Capture the cell that displays the provided text and extract its [X, Y] central coordinate. 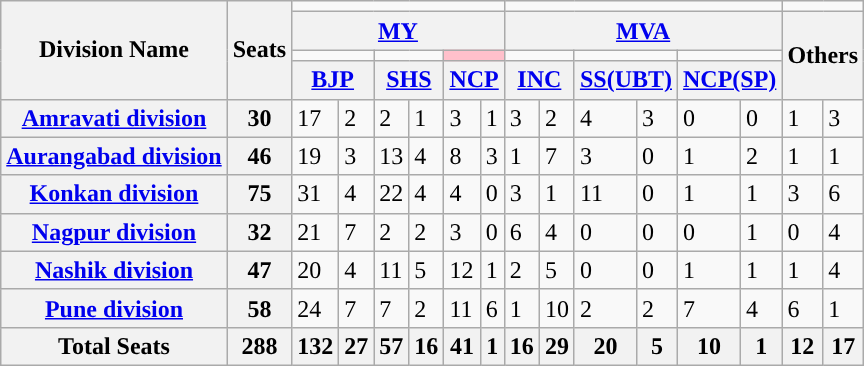
13 [392, 156]
SS(UBT) [626, 80]
Konkan division [114, 194]
BJP [333, 80]
NCP [474, 80]
SHS [409, 80]
47 [259, 270]
31 [316, 194]
Seats [259, 50]
132 [316, 346]
INC [539, 80]
19 [316, 156]
41 [462, 346]
Amravati division [114, 118]
Others [823, 56]
58 [259, 308]
75 [259, 194]
27 [356, 346]
Total Seats [114, 346]
Pune division [114, 308]
24 [316, 308]
57 [392, 346]
30 [259, 118]
46 [259, 156]
21 [316, 232]
Nagpur division [114, 232]
Nashik division [114, 270]
Aurangabad division [114, 156]
MVA [643, 31]
22 [392, 194]
29 [556, 346]
Division Name [114, 50]
32 [259, 232]
NCP(SP) [730, 80]
8 [462, 156]
MY [398, 31]
288 [259, 346]
